For the text-containing cell, return its midpoint in (X, Y) coordinate format. 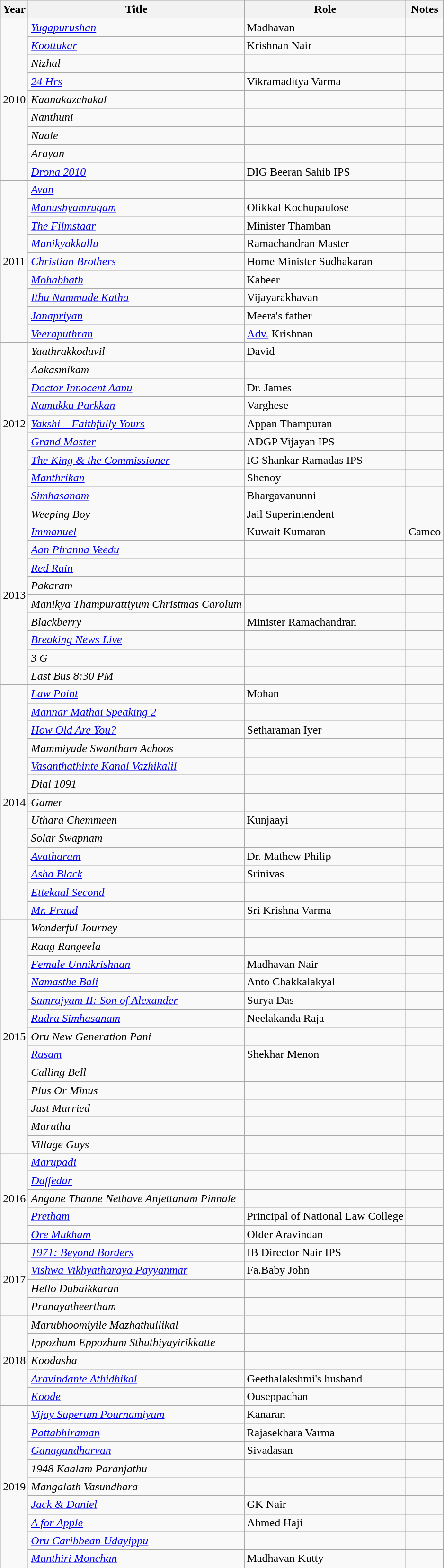
Principal of National Law College (325, 1216)
Grand Master (136, 442)
Minister Ramachandran (325, 622)
Pakaram (136, 586)
DIG Beeran Sahib IPS (325, 171)
Meera's father (325, 316)
Year (14, 9)
Blackberry (136, 622)
Oru Caribbean Udayippu (136, 1541)
Plus Or Minus (136, 1090)
Asha Black (136, 874)
Namukku Parkkan (136, 406)
Koodasha (136, 1360)
Yaathrakkoduvil (136, 352)
IB Director Nair IPS (325, 1252)
Village Guys (136, 1144)
Ippozhum Eppozhum Sthuthiyayirikkatte (136, 1342)
Madhavan Nair (325, 964)
2015 (14, 1036)
2010 (14, 99)
Doctor Innocent Aanu (136, 388)
Immanuel (136, 532)
Neelakanda Raja (325, 1018)
Rasam (136, 1054)
2016 (14, 1198)
Simhasanam (136, 496)
The Filmstaar (136, 226)
2012 (14, 424)
2019 (14, 1487)
Jail Superintendent (325, 514)
Adv. Krishnan (325, 334)
How Old Are You? (136, 730)
Anto Chakkalakyal (325, 982)
Female Unnikrishnan (136, 964)
Dial 1091 (136, 784)
Last Bus 8:30 PM (136, 676)
Fa.Baby John (325, 1270)
Mangalath Vasundhara (136, 1487)
Daffedar (136, 1180)
Minister Thamban (325, 226)
Avan (136, 189)
Vijayarakhavan (325, 298)
Ettekaal Second (136, 892)
3 G (136, 658)
Just Married (136, 1108)
Mohan (325, 694)
Aan Piranna Veedu (136, 550)
Dr. James (325, 388)
Madhavan (325, 27)
Manikya Thampurattiyum Christmas Carolum (136, 604)
Sri Krishna Varma (325, 910)
Geethalakshmi's husband (325, 1379)
Kanaran (325, 1415)
Manikyakkallu (136, 244)
2018 (14, 1360)
Pretham (136, 1216)
Older Aravindan (325, 1234)
2017 (14, 1279)
ADGP Vijayan IPS (325, 442)
Kuwait Kumaran (325, 532)
Angane Thanne Nethave Anjettanam Pinnale (136, 1198)
Manushyamrugam (136, 207)
Hello Dubaikkaran (136, 1288)
Kaanakazchakal (136, 99)
24 Hrs (136, 81)
Veeraputhran (136, 334)
2011 (14, 261)
Kunjaayi (325, 820)
Rajasekhara Varma (325, 1433)
Drona 2010 (136, 171)
Ramachandran Master (325, 244)
Notes (425, 9)
Aravindante Athidhikal (136, 1379)
Title (136, 9)
Ganagandharvan (136, 1451)
Arayan (136, 153)
Red Rain (136, 568)
Pattabhiraman (136, 1433)
Ouseppachan (325, 1397)
Pranayatheertham (136, 1306)
Dr. Mathew Philip (325, 856)
Vijay Superum Pournamiyum (136, 1415)
Yugapurushan (136, 27)
Setharaman Iyer (325, 730)
Manthrikan (136, 478)
Shenoy (325, 478)
Mammiyude Swantham Achoos (136, 748)
Home Minister Sudhakaran (325, 262)
Sivadasan (325, 1451)
Ithu Nammude Katha (136, 298)
The King & the Commissioner (136, 460)
Olikkal Kochupaulose (325, 207)
Madhavan Kutty (325, 1559)
Namasthe Bali (136, 982)
Jack & Daniel (136, 1505)
Appan Thampuran (325, 424)
Krishnan Nair (325, 45)
Solar Swapnam (136, 838)
Naale (136, 135)
Weeping Boy (136, 514)
Samrajyam II: Son of Alexander (136, 1000)
David (325, 352)
Koottukar (136, 45)
Gamer (136, 802)
Vasanthathinte Kanal Vazhikalil (136, 766)
Ahmed Haji (325, 1523)
Bhargavanunni (325, 496)
Vishwa Vikhyatharaya Payyanmar (136, 1270)
Raag Rangeela (136, 946)
Yakshi – Faithfully Yours (136, 424)
Marutha (136, 1126)
Srinivas (325, 874)
Oru New Generation Pani (136, 1036)
Role (325, 9)
Vikramaditya Varma (325, 81)
2014 (14, 802)
IG Shankar Ramadas IPS (325, 460)
1971: Beyond Borders (136, 1252)
Cameo (425, 532)
Koode (136, 1397)
Mohabbath (136, 280)
Avatharam (136, 856)
Law Point (136, 694)
2013 (14, 594)
Munthiri Monchan (136, 1559)
Marupadi (136, 1162)
1948 Kaalam Paranjathu (136, 1469)
Aakasmikam (136, 370)
Wonderful Journey (136, 928)
Janapriyan (136, 316)
Ore Mukham (136, 1234)
Christian Brothers (136, 262)
Mr. Fraud (136, 910)
Uthara Chemmeen (136, 820)
Shekhar Menon (325, 1054)
Nanthuni (136, 117)
Calling Bell (136, 1072)
A for Apple (136, 1523)
Rudra Simhasanam (136, 1018)
Nizhal (136, 63)
Marubhoomiyile Mazhathullikal (136, 1324)
Mannar Mathai Speaking 2 (136, 712)
Surya Das (325, 1000)
Kabeer (325, 280)
GK Nair (325, 1505)
Breaking News Live (136, 640)
Varghese (325, 406)
